Determine the [x, y] coordinate at the center of the cell enclosing the given text.  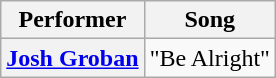
Josh Groban [72, 58]
"Be Alright" [210, 58]
Song [210, 20]
Performer [72, 20]
